Scan for the cell matching the given text and deliver its (x, y) coordinate at center. 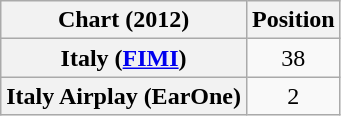
Italy (FIMI) (124, 58)
38 (293, 58)
2 (293, 96)
Italy Airplay (EarOne) (124, 96)
Chart (2012) (124, 20)
Position (293, 20)
